Provide the (x, y) coordinate of the cell's center where the given text is located.  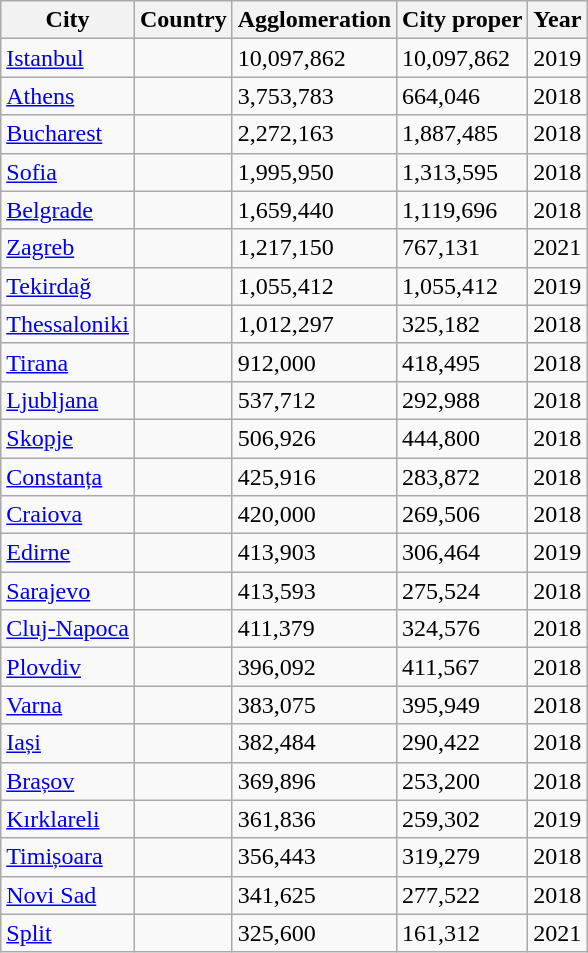
382,484 (314, 743)
Sarajevo (68, 591)
325,182 (462, 324)
1,217,150 (314, 248)
2,272,163 (314, 134)
395,949 (462, 705)
Varna (68, 705)
1,995,950 (314, 172)
Bucharest (68, 134)
413,593 (314, 591)
Athens (68, 96)
Plovdiv (68, 667)
290,422 (462, 743)
269,506 (462, 515)
411,379 (314, 629)
1,012,297 (314, 324)
Novi Sad (68, 895)
383,075 (314, 705)
Zagreb (68, 248)
Craiova (68, 515)
361,836 (314, 819)
City (68, 20)
Sofia (68, 172)
277,522 (462, 895)
Tekirdağ (68, 286)
275,524 (462, 591)
420,000 (314, 515)
Kırklareli (68, 819)
1,659,440 (314, 210)
3,753,783 (314, 96)
Tirana (68, 362)
283,872 (462, 477)
319,279 (462, 857)
767,131 (462, 248)
Istanbul (68, 58)
369,896 (314, 781)
Thessaloniki (68, 324)
912,000 (314, 362)
664,046 (462, 96)
Agglomeration (314, 20)
City proper (462, 20)
Cluj-Napoca (68, 629)
444,800 (462, 438)
418,495 (462, 362)
Country (183, 20)
Timișoara (68, 857)
Ljubljana (68, 400)
259,302 (462, 819)
Year (558, 20)
Brașov (68, 781)
1,887,485 (462, 134)
341,625 (314, 895)
Iași (68, 743)
292,988 (462, 400)
306,464 (462, 553)
1,313,595 (462, 172)
396,092 (314, 667)
1,119,696 (462, 210)
253,200 (462, 781)
Split (68, 933)
Skopje (68, 438)
356,443 (314, 857)
Belgrade (68, 210)
413,903 (314, 553)
Edirne (68, 553)
325,600 (314, 933)
Constanța (68, 477)
411,567 (462, 667)
324,576 (462, 629)
506,926 (314, 438)
425,916 (314, 477)
537,712 (314, 400)
161,312 (462, 933)
